From the cell containing the given text, extract its center point as (X, Y) coordinate. 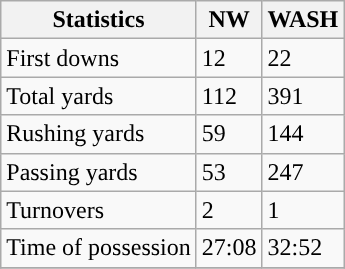
53 (229, 172)
Rushing yards (99, 134)
59 (229, 134)
Time of possession (99, 248)
22 (303, 58)
144 (303, 134)
27:08 (229, 248)
NW (229, 20)
2 (229, 210)
12 (229, 58)
WASH (303, 20)
Passing yards (99, 172)
Total yards (99, 96)
247 (303, 172)
32:52 (303, 248)
391 (303, 96)
First downs (99, 58)
Statistics (99, 20)
Turnovers (99, 210)
1 (303, 210)
112 (229, 96)
